Detect which cell encompasses the target text, then output its (X, Y) center coordinate. 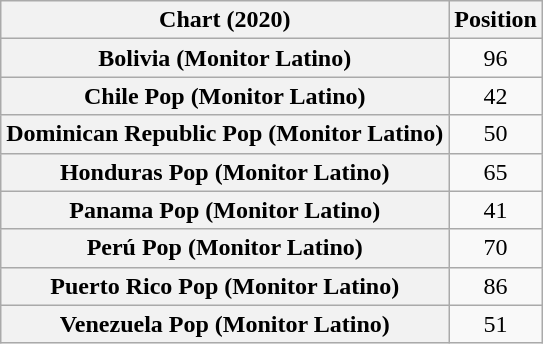
Perú Pop (Monitor Latino) (225, 248)
Panama Pop (Monitor Latino) (225, 210)
Position (496, 20)
Chile Pop (Monitor Latino) (225, 96)
Puerto Rico Pop (Monitor Latino) (225, 286)
Bolivia (Monitor Latino) (225, 58)
51 (496, 324)
42 (496, 96)
41 (496, 210)
Venezuela Pop (Monitor Latino) (225, 324)
86 (496, 286)
Honduras Pop (Monitor Latino) (225, 172)
96 (496, 58)
70 (496, 248)
Dominican Republic Pop (Monitor Latino) (225, 134)
Chart (2020) (225, 20)
50 (496, 134)
65 (496, 172)
